Locate the cell with the specified text and output its (X, Y) center coordinate. 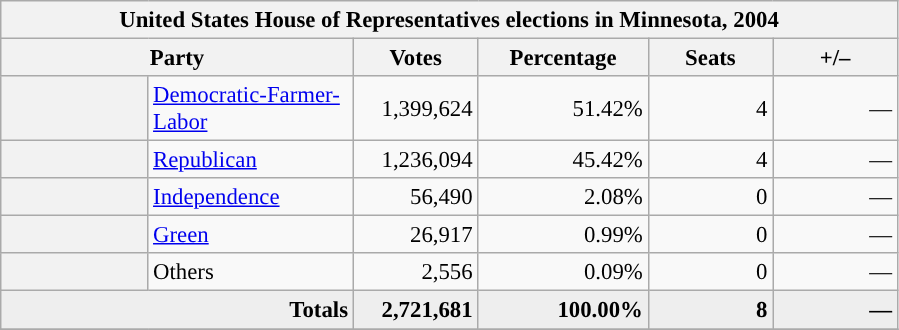
100.00% (563, 310)
+/– (836, 58)
Green (251, 235)
Others (251, 273)
Totals (178, 310)
51.42% (563, 108)
0.99% (563, 235)
Republican (251, 160)
2.08% (563, 197)
1,399,624 (416, 108)
45.42% (563, 160)
26,917 (416, 235)
0.09% (563, 273)
56,490 (416, 197)
2,721,681 (416, 310)
Independence (251, 197)
Democratic-Farmer-Labor (251, 108)
8 (710, 310)
1,236,094 (416, 160)
2,556 (416, 273)
Party (178, 58)
Percentage (563, 58)
Votes (416, 58)
United States House of Representatives elections in Minnesota, 2004 (450, 20)
Seats (710, 58)
